Find where the given text appears and provide that cell's center as [x, y] coordinate. 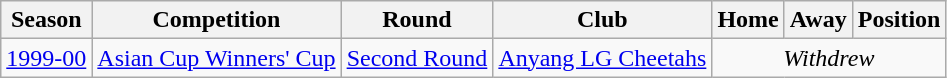
Anyang LG Cheetahs [602, 58]
Home [748, 20]
Withdrew [829, 58]
Round [417, 20]
Second Round [417, 58]
Asian Cup Winners' Cup [216, 58]
1999-00 [46, 58]
Club [602, 20]
Season [46, 20]
Competition [216, 20]
Away [818, 20]
Position [899, 20]
